Determine the [X, Y] coordinate at the center of the cell enclosing the given text.  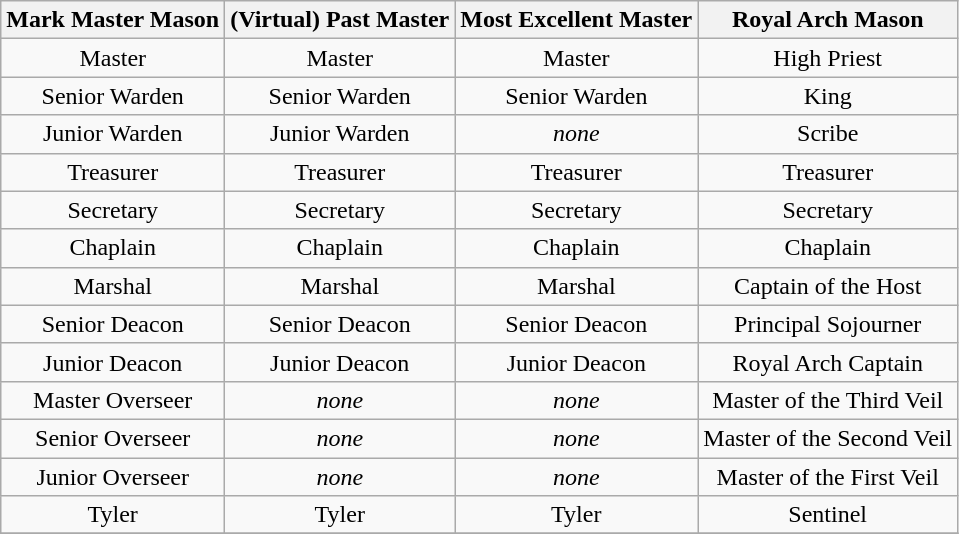
Master of the Third Veil [828, 400]
Junior Overseer [113, 477]
Principal Sojourner [828, 324]
(Virtual) Past Master [340, 20]
Senior Overseer [113, 438]
Sentinel [828, 515]
Most Excellent Master [576, 20]
Captain of the Host [828, 286]
Royal Arch Mason [828, 20]
Master of the Second Veil [828, 438]
King [828, 96]
Master of the First Veil [828, 477]
Royal Arch Captain [828, 362]
Master Overseer [113, 400]
High Priest [828, 58]
Scribe [828, 134]
Mark Master Mason [113, 20]
